From the cell containing the given text, extract its center point as (x, y) coordinate. 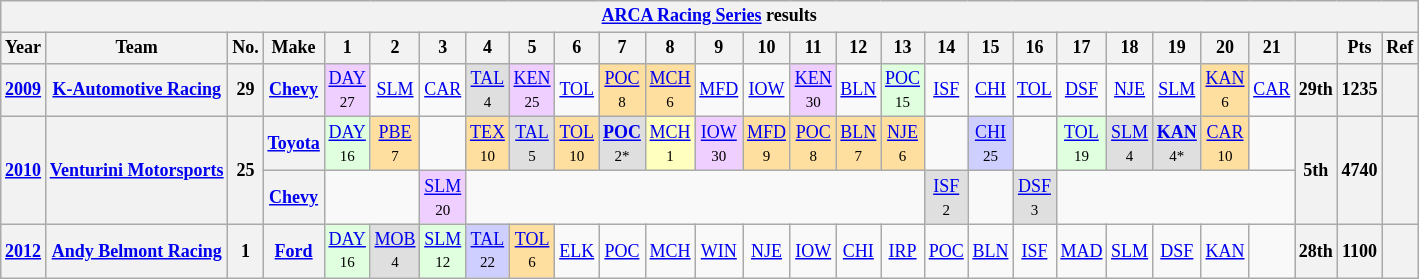
ARCA Racing Series results (710, 16)
18 (1130, 48)
Venturini Motorsports (136, 170)
2012 (24, 251)
TOL 10 (577, 144)
13 (903, 48)
No. (246, 48)
28th (1316, 251)
KAN (1225, 251)
DAY 27 (347, 90)
WIN (719, 251)
5th (1316, 170)
Year (24, 48)
Pts (1360, 48)
KEN 25 (532, 90)
PBE 7 (395, 144)
MOB 4 (395, 251)
MFD 9 (767, 144)
1100 (1360, 251)
2009 (24, 90)
Toyota (294, 144)
16 (1034, 48)
12 (858, 48)
7 (622, 48)
CAR 10 (1225, 144)
POC 2* (622, 144)
CHI 25 (990, 144)
10 (767, 48)
K-Automotive Racing (136, 90)
KAN 6 (1225, 90)
Ford (294, 251)
6 (577, 48)
KAN 4* (1176, 144)
4740 (1360, 170)
14 (946, 48)
15 (990, 48)
MFD (719, 90)
17 (1082, 48)
21 (1272, 48)
8 (670, 48)
DSF 3 (1034, 197)
TAL 4 (488, 90)
29 (246, 90)
1235 (1360, 90)
19 (1176, 48)
3 (443, 48)
5 (532, 48)
2 (395, 48)
POC 15 (903, 90)
Andy Belmont Racing (136, 251)
11 (813, 48)
TAL22 (488, 251)
BLN 7 (858, 144)
Ref (1400, 48)
TEX 10 (488, 144)
SLM 4 (1130, 144)
20 (1225, 48)
MAD (1082, 251)
IOW 30 (719, 144)
25 (246, 170)
2010 (24, 170)
IRP (903, 251)
MCH (670, 251)
9 (719, 48)
TOL 19 (1082, 144)
MCH 6 (670, 90)
TAL 5 (532, 144)
ISF 2 (946, 197)
MCH 1 (670, 144)
TOL 6 (532, 251)
NJE 6 (903, 144)
SLM 20 (443, 197)
KEN 30 (813, 90)
SLM 12 (443, 251)
ELK (577, 251)
29th (1316, 90)
Make (294, 48)
Team (136, 48)
4 (488, 48)
